Locate the cell with the specified text and output its [X, Y] center coordinate. 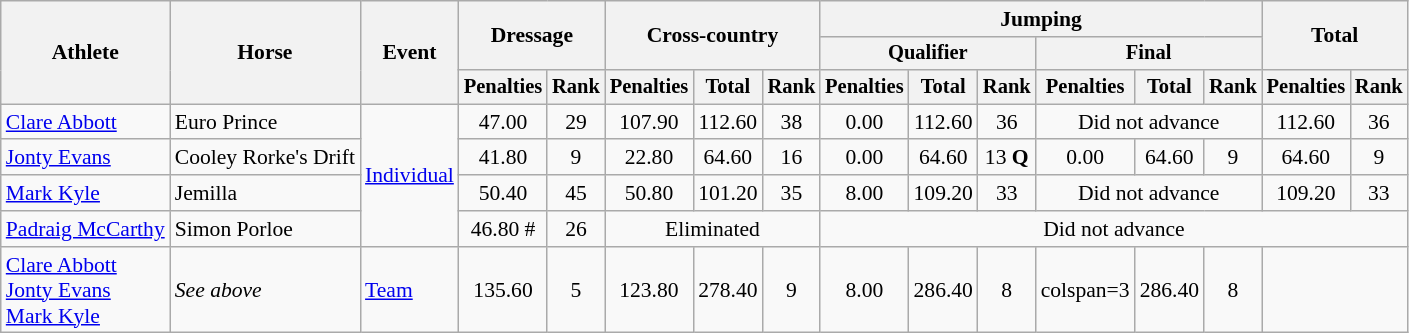
Simon Porloe [265, 229]
Athlete [86, 52]
45 [576, 193]
107.90 [649, 122]
13 Q [1007, 158]
Clare Abbott [86, 122]
8.00 [864, 193]
Jonty Evans [86, 158]
16 [792, 158]
29 [576, 122]
41.80 [503, 158]
Final [1149, 54]
50.80 [649, 193]
Cross-country [712, 36]
46.80 # [503, 229]
26 [576, 229]
47.00 [503, 122]
Euro Prince [265, 122]
Eliminated [712, 229]
Jemilla [265, 193]
Horse [265, 52]
Padraig McCarthy [86, 229]
50.40 [503, 193]
35 [792, 193]
38 [792, 122]
Qualifier [928, 54]
Event [410, 52]
Mark Kyle [86, 193]
Cooley Rorke's Drift [265, 158]
Individual [410, 175]
22.80 [649, 158]
Dressage [532, 36]
101.20 [728, 193]
Jumping [1041, 19]
